Determine the (x, y) coordinate at the center of the cell enclosing the given text.  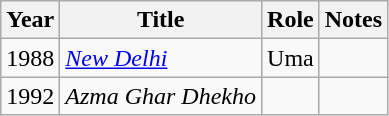
1988 (30, 58)
1992 (30, 96)
Uma (291, 58)
Year (30, 20)
Title (161, 20)
Role (291, 20)
Notes (353, 20)
New Delhi (161, 58)
Azma Ghar Dhekho (161, 96)
